Pinpoint the cell where the given text exists, returning its [X, Y] midpoint coordinate. 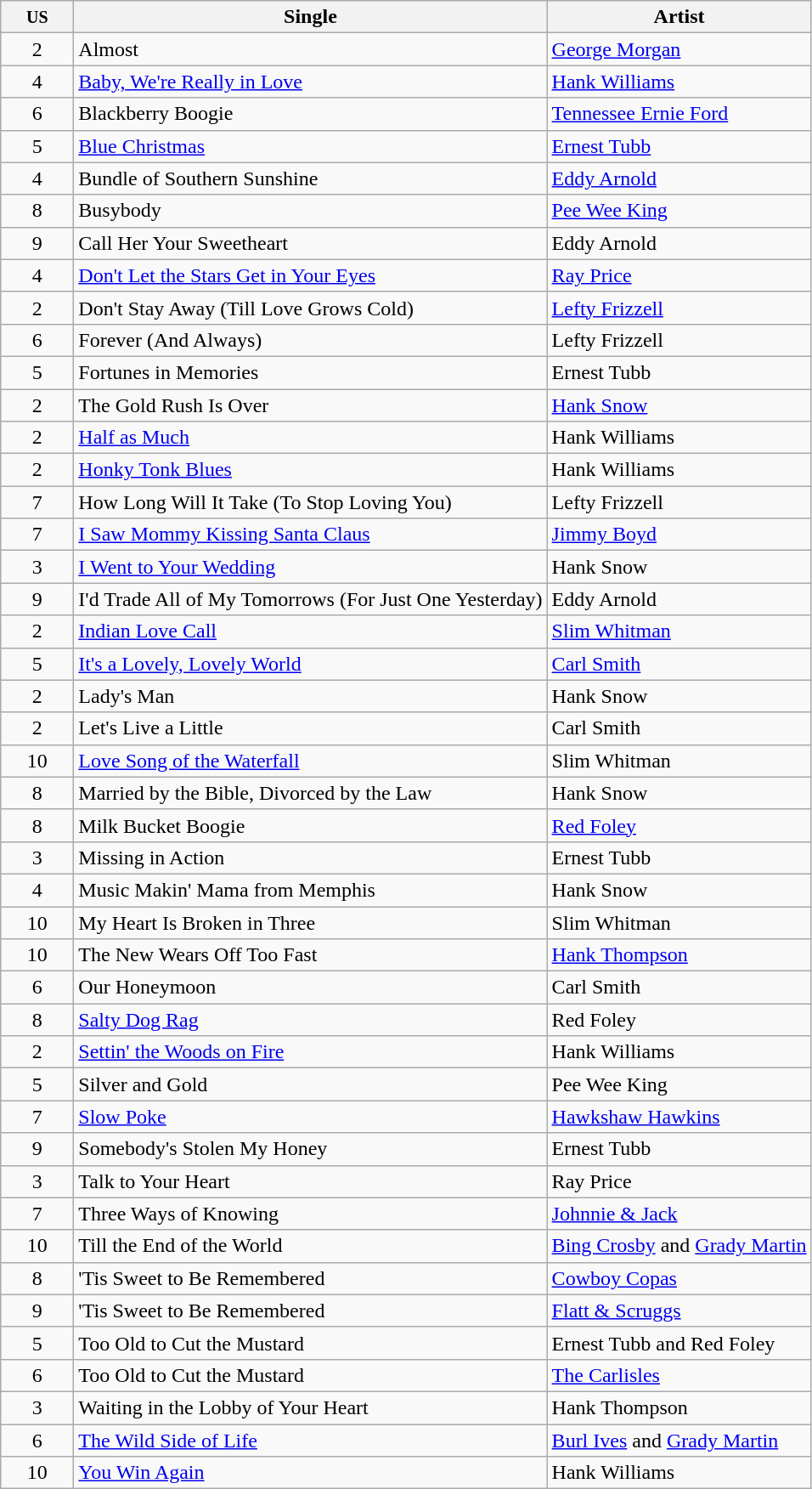
Half as Much [311, 438]
Lady's Man [311, 696]
Ernest Tubb and Red Foley [679, 1343]
Fortunes in Memories [311, 372]
Married by the Bible, Divorced by the Law [311, 793]
Honky Tonk Blues [311, 470]
Cowboy Copas [679, 1278]
Silver and Gold [311, 1084]
Flatt & Scruggs [679, 1311]
Single [311, 17]
Bundle of Southern Sunshine [311, 178]
Forever (And Always) [311, 340]
I Went to Your Wedding [311, 567]
Tennessee Ernie Ford [679, 114]
The Carlisles [679, 1375]
Jimmy Boyd [679, 535]
Blue Christmas [311, 146]
Bing Crosby and Grady Martin [679, 1246]
How Long Will It Take (To Stop Loving You) [311, 502]
George Morgan [679, 49]
Three Ways of Knowing [311, 1214]
It's a Lovely, Lovely World [311, 664]
Milk Bucket Boogie [311, 825]
The New Wears Off Too Fast [311, 955]
Indian Love Call [311, 631]
Waiting in the Lobby of Your Heart [311, 1407]
Missing in Action [311, 858]
Don't Let the Stars Get in Your Eyes [311, 275]
Let's Live a Little [311, 728]
I'd Trade All of My Tomorrows (For Just One Yesterday) [311, 599]
The Gold Rush Is Over [311, 405]
Till the End of the World [311, 1246]
Love Song of the Waterfall [311, 761]
Almost [311, 49]
Busybody [311, 211]
Call Her Your Sweetheart [311, 243]
My Heart Is Broken in Three [311, 922]
US [37, 17]
Hawkshaw Hawkins [679, 1117]
Somebody's Stolen My Honey [311, 1149]
Talk to Your Heart [311, 1181]
Music Makin' Mama from Memphis [311, 890]
Slow Poke [311, 1117]
Salty Dog Rag [311, 1020]
The Wild Side of Life [311, 1441]
Artist [679, 17]
Our Honeymoon [311, 988]
Don't Stay Away (Till Love Grows Cold) [311, 308]
Baby, We're Really in Love [311, 82]
I Saw Mommy Kissing Santa Claus [311, 535]
Settin' the Woods on Fire [311, 1052]
Blackberry Boogie [311, 114]
Johnnie & Jack [679, 1214]
Burl Ives and Grady Martin [679, 1441]
You Win Again [311, 1473]
